Return the [x, y] coordinate for the center point of the cell that contains the specified text.  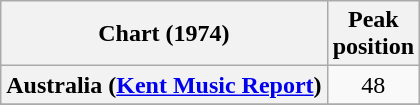
Chart (1974) [164, 34]
Australia (Kent Music Report) [164, 85]
48 [373, 85]
Peakposition [373, 34]
